Output the (X, Y) coordinate of the center of the cell containing the given text.  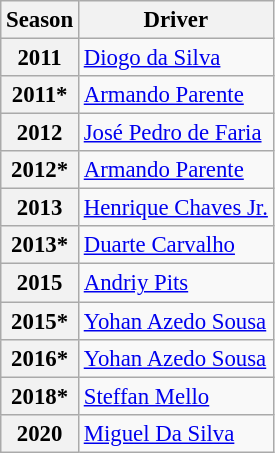
2012* (40, 170)
Henrique Chaves Jr. (176, 208)
2015 (40, 283)
2016* (40, 358)
2011* (40, 95)
Diogo da Silva (176, 58)
2011 (40, 58)
2015* (40, 321)
Miguel Da Silva (176, 433)
2018* (40, 396)
2013 (40, 208)
José Pedro de Faria (176, 133)
Steffan Mello (176, 396)
2012 (40, 133)
Driver (176, 20)
Season (40, 20)
Duarte Carvalho (176, 245)
Andriy Pits (176, 283)
2020 (40, 433)
2013* (40, 245)
